Detect which cell encompasses the target text, then output its [X, Y] center coordinate. 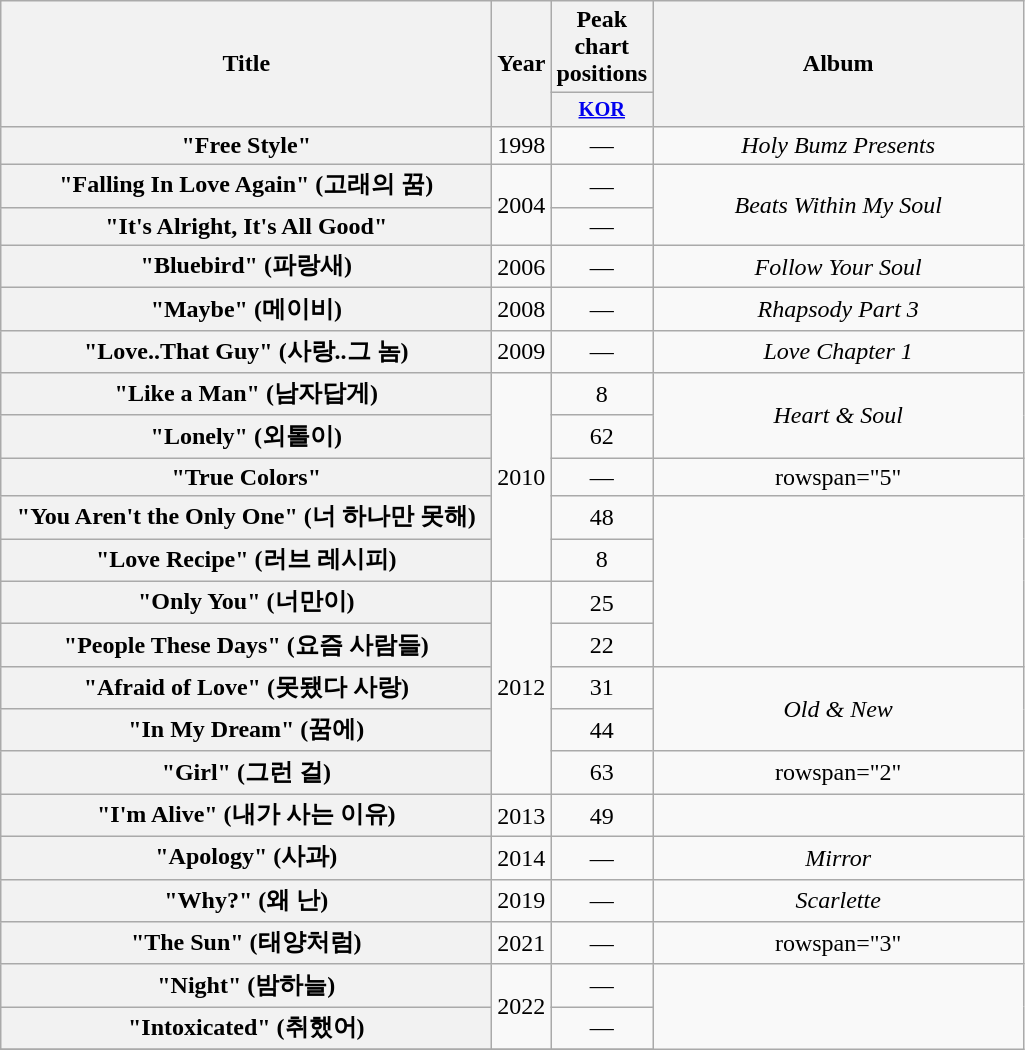
Old & New [838, 708]
"I'm Alive" (내가 사는 이유) [246, 816]
"Falling In Love Again" (고래의 꿈) [246, 186]
"Lonely" (외톨이) [246, 436]
Mirror [838, 858]
Rhapsody Part 3 [838, 310]
"Intoxicated" (취했어) [246, 1028]
2014 [522, 858]
Love Chapter 1 [838, 352]
22 [602, 646]
rowspan="3" [838, 944]
2019 [522, 900]
"Girl" (그런 걸) [246, 772]
Album [838, 64]
31 [602, 688]
"Night" (밤하늘) [246, 986]
Scarlette [838, 900]
49 [602, 816]
"Love Recipe" (러브 레시피) [246, 560]
Title [246, 64]
1998 [522, 145]
Beats Within My Soul [838, 206]
25 [602, 602]
Year [522, 64]
"Apology" (사과) [246, 858]
2021 [522, 944]
"Bluebird" (파랑새) [246, 266]
2022 [522, 1006]
62 [602, 436]
Heart & Soul [838, 416]
2008 [522, 310]
rowspan="2" [838, 772]
"Maybe" (메이비) [246, 310]
"Afraid of Love" (못됐다 사랑) [246, 688]
Peak chart positions [602, 47]
Follow Your Soul [838, 266]
"In My Dream" (꿈에) [246, 730]
"Why?" (왜 난) [246, 900]
2009 [522, 352]
rowspan="5" [838, 477]
"Like a Man" (남자답게) [246, 394]
"The Sun" (태양처럼) [246, 944]
"Only You" (너만이) [246, 602]
2013 [522, 816]
"You Aren't the Only One" (너 하나만 못해) [246, 518]
2010 [522, 477]
48 [602, 518]
2006 [522, 266]
"Free Style" [246, 145]
Holy Bumz Presents [838, 145]
"True Colors" [246, 477]
KOR [602, 110]
2012 [522, 688]
44 [602, 730]
"People These Days" (요즘 사람들) [246, 646]
"Love..That Guy" (사랑..그 놈) [246, 352]
2004 [522, 206]
63 [602, 772]
"It's Alright, It's All Good" [246, 226]
